Find where the given text appears and provide that cell's center as [x, y] coordinate. 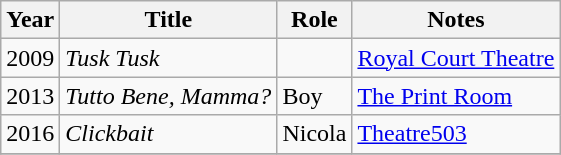
Tutto Bene, Mamma? [168, 96]
The Print Room [456, 96]
Title [168, 20]
Theatre503 [456, 134]
Notes [456, 20]
Clickbait [168, 134]
2016 [30, 134]
Nicola [314, 134]
Royal Court Theatre [456, 58]
Boy [314, 96]
Year [30, 20]
2013 [30, 96]
Role [314, 20]
2009 [30, 58]
Tusk Tusk [168, 58]
